Capture the cell that displays the provided text and extract its [x, y] central coordinate. 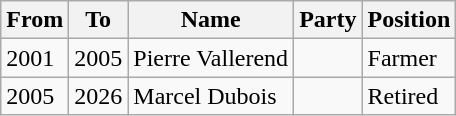
2001 [35, 58]
Pierre Vallerend [211, 58]
Retired [409, 96]
To [98, 20]
Party [328, 20]
Marcel Dubois [211, 96]
Position [409, 20]
From [35, 20]
Name [211, 20]
2026 [98, 96]
Farmer [409, 58]
